Capture the cell that displays the provided text and extract its [X, Y] central coordinate. 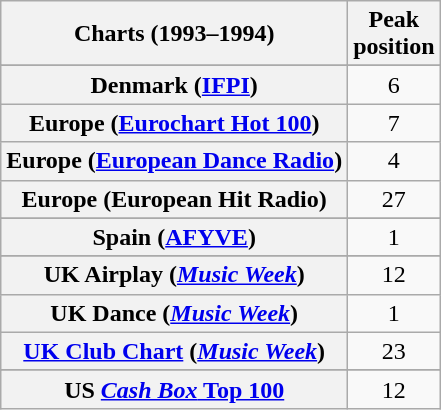
Europe (European Dance Radio) [174, 161]
UK Club Chart (Music Week) [174, 351]
Europe (European Hit Radio) [174, 199]
23 [394, 351]
Europe (Eurochart Hot 100) [174, 123]
7 [394, 123]
US Cash Box Top 100 [174, 389]
Denmark (IFPI) [174, 85]
6 [394, 85]
Spain (AFYVE) [174, 237]
UK Airplay (Music Week) [174, 275]
Charts (1993–1994) [174, 34]
4 [394, 161]
27 [394, 199]
Peakposition [394, 34]
UK Dance (Music Week) [174, 313]
